Return the [x, y] coordinate for the center point of the cell that contains the specified text.  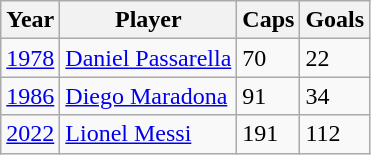
Diego Maradona [148, 96]
34 [335, 96]
91 [268, 96]
70 [268, 58]
Goals [335, 20]
112 [335, 134]
Lionel Messi [148, 134]
Year [30, 20]
22 [335, 58]
Player [148, 20]
1978 [30, 58]
Daniel Passarella [148, 58]
1986 [30, 96]
Caps [268, 20]
191 [268, 134]
2022 [30, 134]
